Return the (X, Y) coordinate for the center point of the cell that contains the specified text.  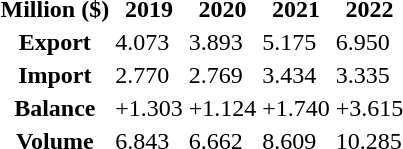
+1.124 (222, 108)
2.770 (150, 75)
5.175 (296, 42)
2.769 (222, 75)
+1.303 (150, 108)
+1.740 (296, 108)
4.073 (150, 42)
3.434 (296, 75)
3.893 (222, 42)
